Identify which cell holds the provided text, then report its [X, Y] central coordinate. 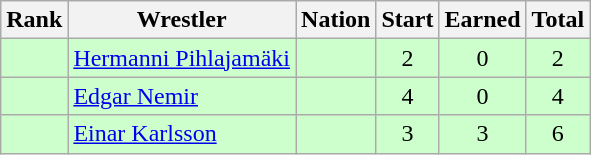
Rank [34, 20]
Wrestler [182, 20]
6 [558, 134]
Start [408, 20]
Einar Karlsson [182, 134]
Earned [482, 20]
Nation [336, 20]
Hermanni Pihlajamäki [182, 58]
Total [558, 20]
Edgar Nemir [182, 96]
